Search for the cell housing the specified text and yield its [X, Y] center coordinate. 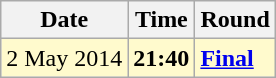
21:40 [162, 58]
2 May 2014 [64, 58]
Time [162, 20]
Final [235, 58]
Round [235, 20]
Date [64, 20]
